Provide the (x, y) coordinate of the cell's center where the given text is located.  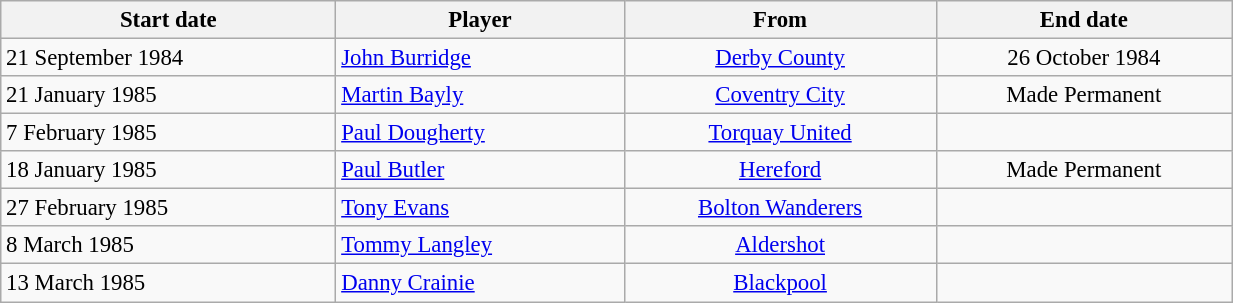
End date (1084, 20)
Paul Butler (480, 170)
18 January 1985 (168, 170)
27 February 1985 (168, 208)
21 January 1985 (168, 95)
Martin Bayly (480, 95)
7 February 1985 (168, 133)
Torquay United (780, 133)
Aldershot (780, 245)
Start date (168, 20)
Paul Dougherty (480, 133)
21 September 1984 (168, 58)
Danny Crainie (480, 283)
13 March 1985 (168, 283)
From (780, 20)
Hereford (780, 170)
Tommy Langley (480, 245)
8 March 1985 (168, 245)
Blackpool (780, 283)
26 October 1984 (1084, 58)
Player (480, 20)
Tony Evans (480, 208)
Coventry City (780, 95)
Derby County (780, 58)
John Burridge (480, 58)
Bolton Wanderers (780, 208)
